Return [X, Y] of the center of cell containing provided text 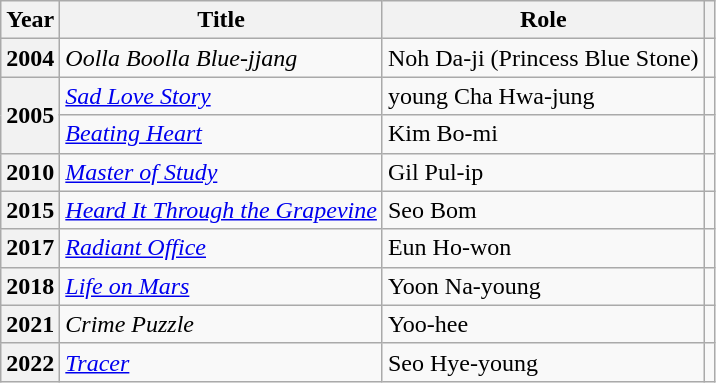
2022 [30, 362]
Eun Ho-won [543, 248]
Role [543, 20]
Radiant Office [222, 248]
Seo Hye-young [543, 362]
2005 [30, 115]
Heard It Through the Grapevine [222, 210]
Oolla Boolla Blue-jjang [222, 58]
Tracer [222, 362]
2018 [30, 286]
Sad Love Story [222, 96]
Gil Pul-ip [543, 172]
Master of Study [222, 172]
Kim Bo-mi [543, 134]
Title [222, 20]
Year [30, 20]
young Cha Hwa-jung [543, 96]
2004 [30, 58]
Life on Mars [222, 286]
Yoon Na-young [543, 286]
2017 [30, 248]
2021 [30, 324]
Noh Da-ji (Princess Blue Stone) [543, 58]
Crime Puzzle [222, 324]
Yoo-hee [543, 324]
2010 [30, 172]
2015 [30, 210]
Beating Heart [222, 134]
Seo Bom [543, 210]
